From the cell containing the given text, extract its center point as (x, y) coordinate. 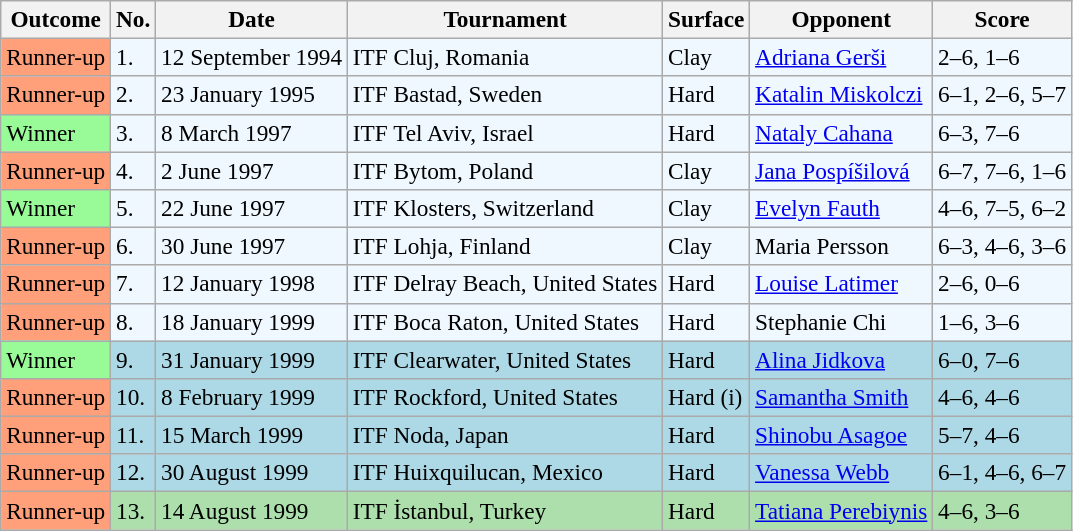
ITF Huixquilucan, Mexico (504, 473)
ITF Bytom, Poland (504, 170)
1–6, 3–6 (1002, 322)
Louise Latimer (842, 284)
Alina Jidkova (842, 359)
ITF Clearwater, United States (504, 359)
8 March 1997 (252, 133)
4–6, 4–6 (1002, 397)
ITF Noda, Japan (504, 435)
13. (134, 510)
Maria Persson (842, 246)
5–7, 4–6 (1002, 435)
3. (134, 133)
ITF Bastad, Sweden (504, 95)
Outcome (56, 19)
ITF Tel Aviv, Israel (504, 133)
6. (134, 246)
12 September 1994 (252, 57)
8 February 1999 (252, 397)
23 January 1995 (252, 95)
Evelyn Fauth (842, 208)
Tatiana Perebiynis (842, 510)
4–6, 7–5, 6–2 (1002, 208)
Samantha Smith (842, 397)
Shinobu Asagoe (842, 435)
4–6, 3–6 (1002, 510)
30 August 1999 (252, 473)
Jana Pospíšilová (842, 170)
8. (134, 322)
Surface (706, 19)
22 June 1997 (252, 208)
6–0, 7–6 (1002, 359)
12. (134, 473)
4. (134, 170)
2 June 1997 (252, 170)
6–1, 2–6, 5–7 (1002, 95)
Stephanie Chi (842, 322)
18 January 1999 (252, 322)
30 June 1997 (252, 246)
ITF Lohja, Finland (504, 246)
5. (134, 208)
6–7, 7–6, 1–6 (1002, 170)
31 January 1999 (252, 359)
2–6, 1–6 (1002, 57)
ITF Boca Raton, United States (504, 322)
6–1, 4–6, 6–7 (1002, 473)
10. (134, 397)
Adriana Gerši (842, 57)
2. (134, 95)
ITF Rockford, United States (504, 397)
6–3, 7–6 (1002, 133)
Hard (i) (706, 397)
No. (134, 19)
15 March 1999 (252, 435)
6–3, 4–6, 3–6 (1002, 246)
Vanessa Webb (842, 473)
9. (134, 359)
12 January 1998 (252, 284)
Katalin Miskolczi (842, 95)
Nataly Cahana (842, 133)
Score (1002, 19)
ITF Delray Beach, United States (504, 284)
ITF İstanbul, Turkey (504, 510)
1. (134, 57)
Date (252, 19)
ITF Klosters, Switzerland (504, 208)
Tournament (504, 19)
ITF Cluj, Romania (504, 57)
14 August 1999 (252, 510)
Opponent (842, 19)
11. (134, 435)
2–6, 0–6 (1002, 284)
7. (134, 284)
